Find where the given text appears and provide that cell's center as [X, Y] coordinate. 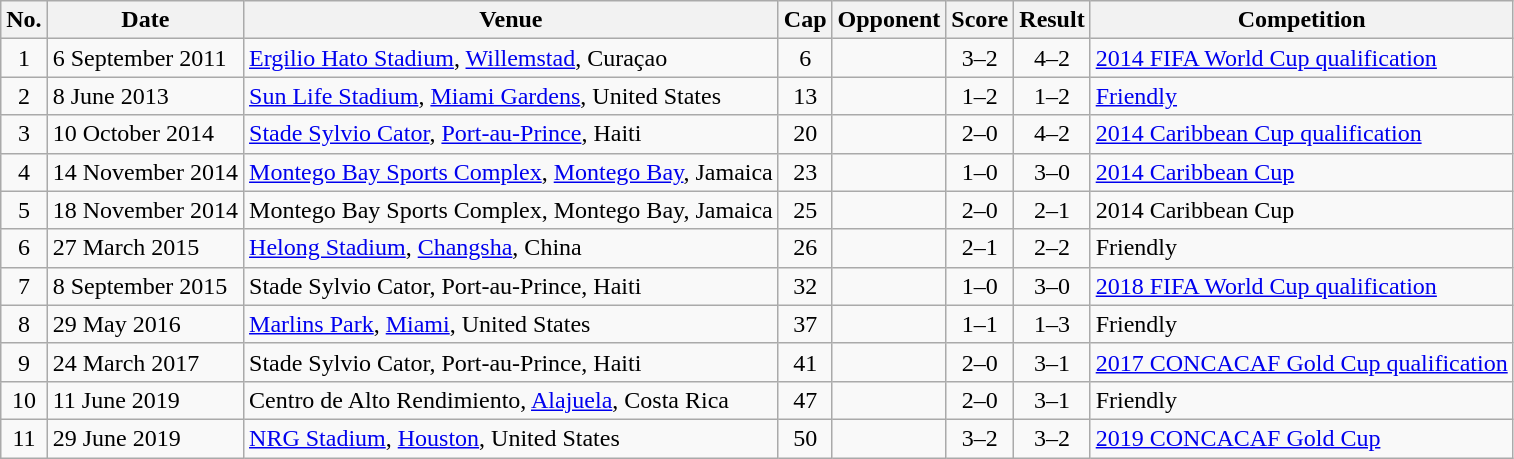
2018 FIFA World Cup qualification [1302, 286]
Ergilio Hato Stadium, Willemstad, Curaçao [512, 58]
4 [24, 172]
11 [24, 438]
27 March 2015 [145, 248]
1–3 [1052, 324]
2–2 [1052, 248]
1–1 [980, 324]
2 [24, 96]
13 [805, 96]
20 [805, 134]
Result [1052, 20]
Venue [512, 20]
Sun Life Stadium, Miami Gardens, United States [512, 96]
29 June 2019 [145, 438]
Marlins Park, Miami, United States [512, 324]
Cap [805, 20]
8 [24, 324]
8 June 2013 [145, 96]
26 [805, 248]
11 June 2019 [145, 400]
5 [24, 210]
Centro de Alto Rendimiento, Alajuela, Costa Rica [512, 400]
2017 CONCACAF Gold Cup qualification [1302, 362]
2014 Caribbean Cup qualification [1302, 134]
18 November 2014 [145, 210]
3 [24, 134]
37 [805, 324]
8 September 2015 [145, 286]
Competition [1302, 20]
41 [805, 362]
1 [24, 58]
Date [145, 20]
2019 CONCACAF Gold Cup [1302, 438]
47 [805, 400]
9 [24, 362]
14 November 2014 [145, 172]
7 [24, 286]
10 October 2014 [145, 134]
24 March 2017 [145, 362]
Helong Stadium, Changsha, China [512, 248]
Opponent [889, 20]
50 [805, 438]
NRG Stadium, Houston, United States [512, 438]
29 May 2016 [145, 324]
6 September 2011 [145, 58]
25 [805, 210]
Score [980, 20]
No. [24, 20]
10 [24, 400]
2014 FIFA World Cup qualification [1302, 58]
23 [805, 172]
32 [805, 286]
